Output the (x, y) coordinate of the center of the cell containing the given text.  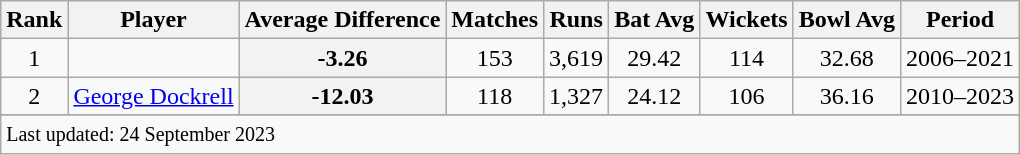
Last updated: 24 September 2023 (510, 134)
1 (34, 58)
24.12 (654, 96)
Period (960, 20)
Wickets (746, 20)
-3.26 (342, 58)
2 (34, 96)
2006–2021 (960, 58)
Rank (34, 20)
Runs (576, 20)
3,619 (576, 58)
Player (154, 20)
Bat Avg (654, 20)
114 (746, 58)
1,327 (576, 96)
106 (746, 96)
29.42 (654, 58)
118 (495, 96)
32.68 (846, 58)
2010–2023 (960, 96)
153 (495, 58)
36.16 (846, 96)
Matches (495, 20)
Average Difference (342, 20)
Bowl Avg (846, 20)
George Dockrell (154, 96)
-12.03 (342, 96)
